Return the (x, y) coordinate for the center point of the cell that contains the specified text.  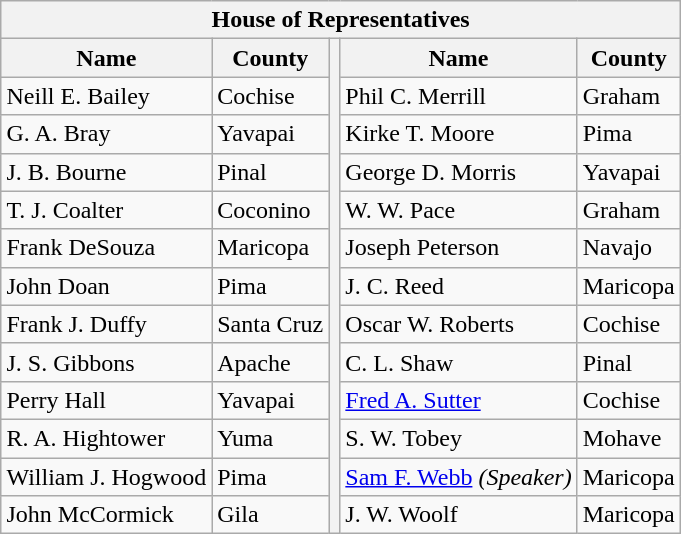
George D. Morris (458, 172)
Phil C. Merrill (458, 96)
Perry Hall (106, 400)
Navajo (628, 248)
T. J. Coalter (106, 210)
Joseph Peterson (458, 248)
Fred A. Sutter (458, 400)
Frank J. Duffy (106, 324)
Yuma (270, 438)
John Doan (106, 286)
S. W. Tobey (458, 438)
J. B. Bourne (106, 172)
Sam F. Webb (Speaker) (458, 477)
Frank DeSouza (106, 248)
W. W. Pace (458, 210)
Coconino (270, 210)
William J. Hogwood (106, 477)
Neill E. Bailey (106, 96)
G. A. Bray (106, 134)
J. S. Gibbons (106, 362)
Gila (270, 515)
Mohave (628, 438)
Kirke T. Moore (458, 134)
R. A. Hightower (106, 438)
C. L. Shaw (458, 362)
Apache (270, 362)
J. W. Woolf (458, 515)
Santa Cruz (270, 324)
J. C. Reed (458, 286)
Oscar W. Roberts (458, 324)
House of Representatives (340, 20)
John McCormick (106, 515)
